Extract the (X, Y) coordinate from the center of the cell holding the provided text.  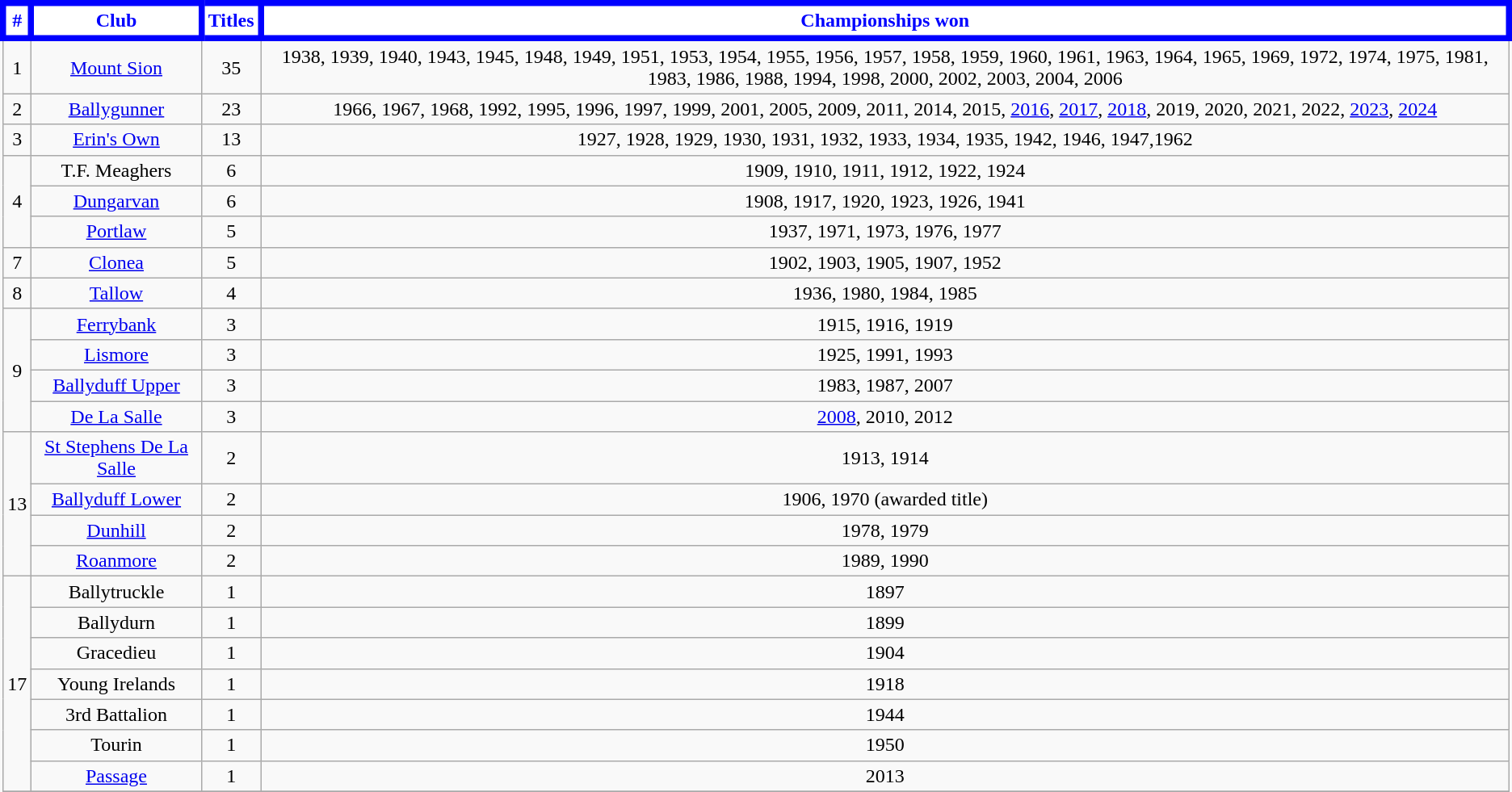
1936, 1980, 1984, 1985 (885, 293)
2013 (885, 776)
1906, 1970 (awarded title) (885, 500)
Titles (231, 21)
Ballygunner (116, 109)
Roanmore (116, 561)
1908, 1917, 1920, 1923, 1926, 1941 (885, 201)
Lismore (116, 354)
Young Irelands (116, 684)
8 (18, 293)
Club (116, 21)
17 (18, 684)
23 (231, 109)
Ballydurn (116, 622)
1909, 1910, 1911, 1912, 1922, 1924 (885, 170)
1937, 1971, 1973, 1976, 1977 (885, 232)
Ballytruckle (116, 592)
1927, 1928, 1929, 1930, 1931, 1932, 1933, 1934, 1935, 1942, 1946, 1947,1962 (885, 140)
1915, 1916, 1919 (885, 324)
Ferrybank (116, 324)
1978, 1979 (885, 530)
T.F. Meaghers (116, 170)
1902, 1903, 1905, 1907, 1952 (885, 262)
Dungarvan (116, 201)
Ballyduff Lower (116, 500)
# (18, 21)
Erin's Own (116, 140)
St Stephens De La Salle (116, 459)
1989, 1990 (885, 561)
7 (18, 262)
Clonea (116, 262)
1944 (885, 714)
De La Salle (116, 416)
Passage (116, 776)
Dunhill (116, 530)
1918 (885, 684)
1899 (885, 622)
Mount Sion (116, 66)
Gracedieu (116, 653)
1904 (885, 653)
Tallow (116, 293)
1913, 1914 (885, 459)
9 (18, 370)
1966, 1967, 1968, 1992, 1995, 1996, 1997, 1999, 2001, 2005, 2009, 2011, 2014, 2015, 2016, 2017, 2018, 2019, 2020, 2021, 2022, 2023, 2024 (885, 109)
Portlaw (116, 232)
Championships won (885, 21)
2008, 2010, 2012 (885, 416)
1950 (885, 745)
35 (231, 66)
1983, 1987, 2007 (885, 385)
3rd Battalion (116, 714)
Ballyduff Upper (116, 385)
1897 (885, 592)
Tourin (116, 745)
1925, 1991, 1993 (885, 354)
